For the text-containing cell, return its midpoint in [X, Y] coordinate format. 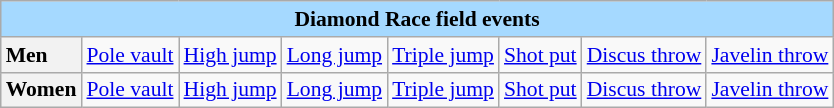
Women [42, 90]
Men [42, 55]
Diamond Race field events [418, 19]
